Determine the (x, y) coordinate at the center of the cell enclosing the given text.  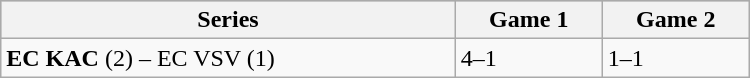
Series (228, 20)
EC KAC (2) – EC VSV (1) (228, 58)
Game 2 (676, 20)
Game 1 (528, 20)
4–1 (528, 58)
1–1 (676, 58)
